For the text-containing cell, return its midpoint in (x, y) coordinate format. 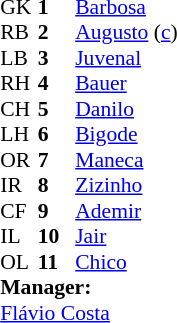
9 (57, 211)
RB (19, 33)
CF (19, 211)
8 (57, 185)
OR (19, 160)
4 (57, 83)
10 (57, 237)
IR (19, 185)
5 (57, 109)
11 (57, 262)
3 (57, 58)
OL (19, 262)
IL (19, 237)
CH (19, 109)
7 (57, 160)
RH (19, 83)
LB (19, 58)
LH (19, 135)
2 (57, 33)
6 (57, 135)
